Return [X, Y] of the center of cell containing provided text 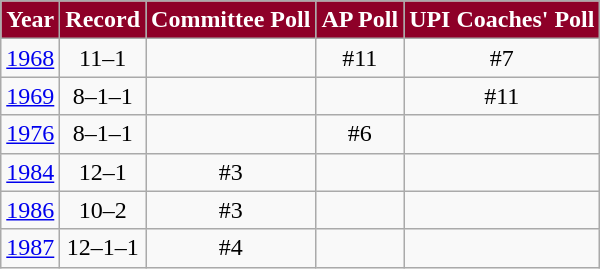
1968 [30, 58]
Record [103, 20]
1976 [30, 134]
12–1 [103, 172]
#4 [231, 248]
#7 [502, 58]
#6 [360, 134]
AP Poll [360, 20]
1969 [30, 96]
12–1–1 [103, 248]
Year [30, 20]
1987 [30, 248]
1986 [30, 210]
UPI Coaches' Poll [502, 20]
11–1 [103, 58]
10–2 [103, 210]
Committee Poll [231, 20]
1984 [30, 172]
